Locate the cell with the specified text and output its [X, Y] center coordinate. 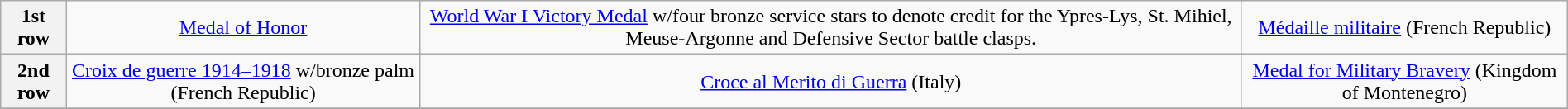
Croix de guerre 1914–1918 w/bronze palm (French Republic) [243, 81]
1st row [33, 28]
Medal for Military Bravery (Kingdom of Montenegro) [1404, 81]
2nd row [33, 81]
Medal of Honor [243, 28]
Croce al Merito di Guerra (Italy) [830, 81]
Médaille militaire (French Republic) [1404, 28]
